Locate the cell with the specified text and output its (X, Y) center coordinate. 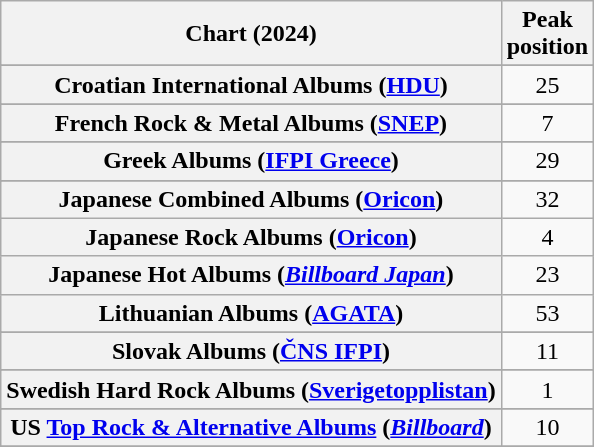
Swedish Hard Rock Albums (Sverigetopplistan) (251, 389)
Chart (2024) (251, 34)
US Top Rock & Alternative Albums (Billboard) (251, 427)
Japanese Hot Albums (Billboard Japan) (251, 275)
10 (547, 427)
Slovak Albums (ČNS IFPI) (251, 351)
1 (547, 389)
Peakposition (547, 34)
11 (547, 351)
23 (547, 275)
Greek Albums (IFPI Greece) (251, 161)
32 (547, 199)
25 (547, 85)
4 (547, 237)
Croatian International Albums (HDU) (251, 85)
French Rock & Metal Albums (SNEP) (251, 123)
Japanese Rock Albums (Oricon) (251, 237)
Lithuanian Albums (AGATA) (251, 313)
29 (547, 161)
53 (547, 313)
7 (547, 123)
Japanese Combined Albums (Oricon) (251, 199)
